Scan for the cell matching the given text and deliver its (X, Y) coordinate at center. 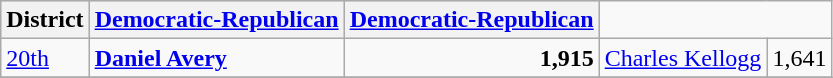
Daniel Avery (216, 58)
1,641 (800, 58)
1,915 (472, 58)
District (45, 20)
20th (45, 58)
Charles Kellogg (683, 58)
